Find where the given text appears and provide that cell's center as (X, Y) coordinate. 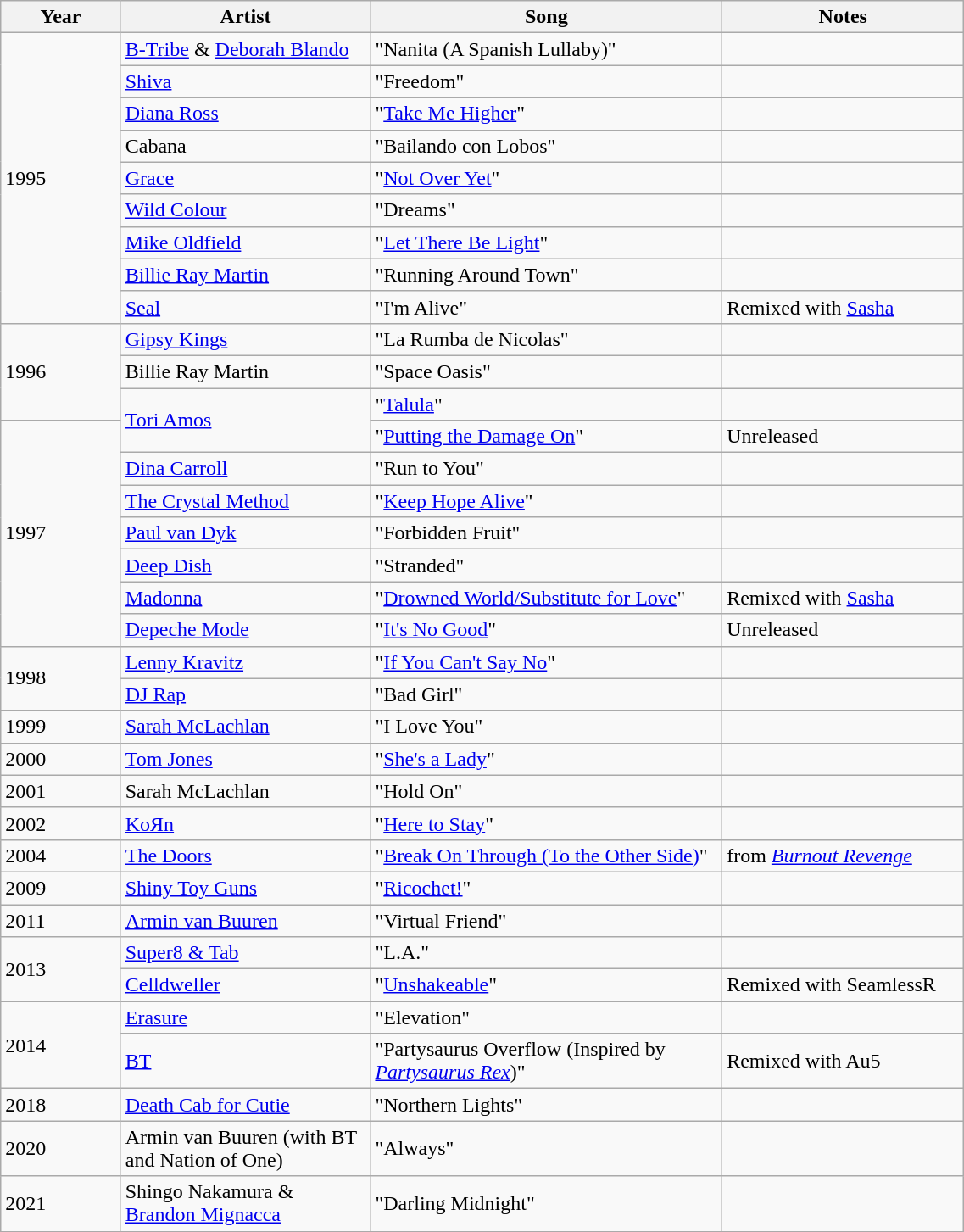
"Here to Stay" (546, 823)
Cabana (246, 146)
Grace (246, 178)
Erasure (246, 1017)
2002 (61, 823)
"Bailando con Lobos" (546, 146)
BT (246, 1062)
"Not Over Yet" (546, 178)
"La Rumba de Nicolas" (546, 339)
"Take Me Higher" (546, 114)
The Doors (246, 856)
"Running Around Town" (546, 275)
DJ Rap (246, 694)
"Talula" (546, 404)
Lenny Kravitz (246, 662)
2018 (61, 1105)
2021 (61, 1204)
Wild Colour (246, 210)
"Drowned World/Substitute for Love" (546, 598)
Dina Carroll (246, 469)
2004 (61, 856)
2009 (61, 888)
Song (546, 17)
Shingo Nakamura & Brandon Mignacca (246, 1204)
1999 (61, 727)
B-Tribe & Deborah Blando (246, 49)
"Partysaurus Overflow (Inspired by Partysaurus Rex)" (546, 1062)
The Crystal Method (246, 501)
Remixed with SeamlessR (843, 985)
from Burnout Revenge (843, 856)
2020 (61, 1148)
Madonna (246, 598)
"It's No Good" (546, 630)
Armin van Buuren (246, 920)
Gipsy Kings (246, 339)
"Putting the Damage On" (546, 437)
Shiny Toy Guns (246, 888)
Year (61, 17)
1995 (61, 178)
2001 (61, 791)
2000 (61, 759)
2014 (61, 1045)
1997 (61, 533)
"Space Oasis" (546, 371)
"She's a Lady" (546, 759)
"If You Can't Say No" (546, 662)
Artist (246, 17)
Depeche Mode (246, 630)
Tori Amos (246, 421)
Deep Dish (246, 566)
KoЯn (246, 823)
Notes (843, 17)
Death Cab for Cutie (246, 1105)
"Let There Be Light" (546, 242)
"Stranded" (546, 566)
"Ricochet!" (546, 888)
"I'm Alive" (546, 307)
"L.A." (546, 953)
"Freedom" (546, 81)
"Elevation" (546, 1017)
"Darling Midnight" (546, 1204)
2011 (61, 920)
"Hold On" (546, 791)
Shiva (246, 81)
Armin van Buuren (with BT and Nation of One) (246, 1148)
2013 (61, 969)
"Nanita (A Spanish Lullaby)" (546, 49)
"Forbidden Fruit" (546, 533)
Celldweller (246, 985)
"Run to You" (546, 469)
Super8 & Tab (246, 953)
"Bad Girl" (546, 694)
Tom Jones (246, 759)
"Break On Through (To the Other Side)" (546, 856)
"Northern Lights" (546, 1105)
"Always" (546, 1148)
"Unshakeable" (546, 985)
"I Love You" (546, 727)
Seal (246, 307)
"Virtual Friend" (546, 920)
"Dreams" (546, 210)
Diana Ross (246, 114)
Mike Oldfield (246, 242)
Remixed with Au5 (843, 1062)
"Keep Hope Alive" (546, 501)
1998 (61, 678)
1996 (61, 371)
Paul van Dyk (246, 533)
